Output the (x, y) coordinate of the center of the cell containing the given text.  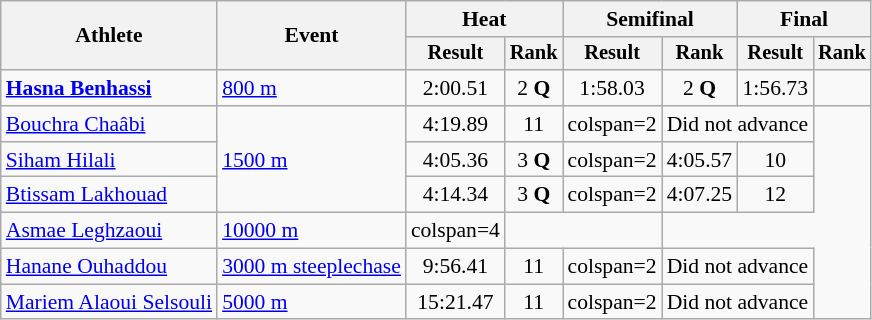
colspan=4 (456, 231)
Final (804, 19)
3000 m steeplechase (312, 267)
Btissam Lakhouad (109, 195)
Bouchra Chaâbi (109, 124)
4:19.89 (456, 124)
9:56.41 (456, 267)
Heat (484, 19)
Hasna Benhassi (109, 88)
10 (775, 160)
4:14.34 (456, 195)
12 (775, 195)
Event (312, 36)
Athlete (109, 36)
10000 m (312, 231)
1:58.03 (612, 88)
15:21.47 (456, 302)
4:05.57 (700, 160)
800 m (312, 88)
4:07.25 (700, 195)
2:00.51 (456, 88)
1500 m (312, 160)
5000 m (312, 302)
Semifinal (650, 19)
Siham Hilali (109, 160)
Mariem Alaoui Selsouli (109, 302)
1:56.73 (775, 88)
Asmae Leghzaoui (109, 231)
Hanane Ouhaddou (109, 267)
4:05.36 (456, 160)
